Return (x, y) of the center of cell containing provided text 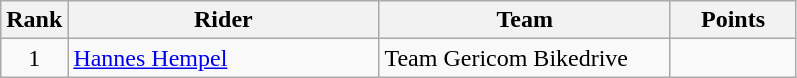
1 (34, 58)
Team (525, 20)
Rank (34, 20)
Points (732, 20)
Team Gericom Bikedrive (525, 58)
Hannes Hempel (224, 58)
Rider (224, 20)
